Identify which cell holds the provided text, then report its (X, Y) central coordinate. 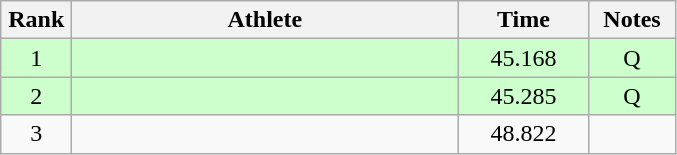
Athlete (265, 20)
45.168 (524, 58)
45.285 (524, 96)
Notes (632, 20)
48.822 (524, 134)
Time (524, 20)
2 (36, 96)
Rank (36, 20)
1 (36, 58)
3 (36, 134)
